Extract the (X, Y) coordinate from the center of the cell holding the provided text.  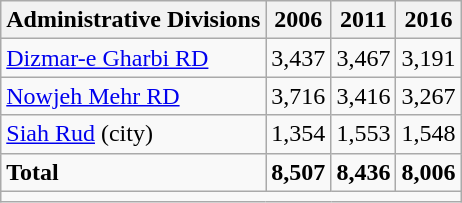
3,267 (428, 96)
3,716 (298, 96)
3,437 (298, 58)
8,507 (298, 172)
1,548 (428, 134)
1,553 (364, 134)
8,436 (364, 172)
3,191 (428, 58)
2006 (298, 20)
2016 (428, 20)
2011 (364, 20)
Nowjeh Mehr RD (134, 96)
Siah Rud (city) (134, 134)
Dizmar-e Gharbi RD (134, 58)
Administrative Divisions (134, 20)
1,354 (298, 134)
8,006 (428, 172)
Total (134, 172)
3,467 (364, 58)
3,416 (364, 96)
